Scan for the cell matching the given text and deliver its (x, y) coordinate at center. 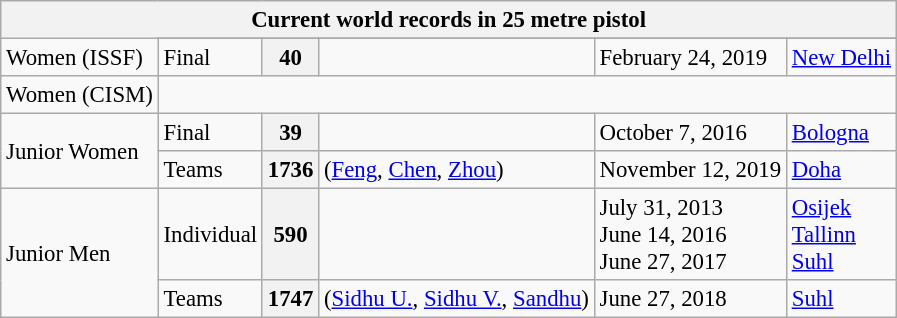
40 (290, 58)
June 27, 2018 (690, 299)
39 (290, 133)
Women (CISM) (80, 95)
Junior Women (80, 152)
February 24, 2019 (690, 58)
Bologna (841, 133)
October 7, 2016 (690, 133)
Women (ISSF) (80, 58)
1747 (290, 299)
Osijek Tallinn Suhl (841, 235)
1736 (290, 170)
Individual (210, 235)
July 31, 2013 June 14, 2016 June 27, 2017 (690, 235)
November 12, 2019 (690, 170)
New Delhi (841, 58)
Suhl (841, 299)
590 (290, 235)
Junior Men (80, 254)
(Sidhu U., Sidhu V., Sandhu) (457, 299)
Current world records in 25 metre pistol (449, 20)
(Feng, Chen, Zhou) (457, 170)
Doha (841, 170)
